Scan for the cell matching the given text and deliver its (X, Y) coordinate at center. 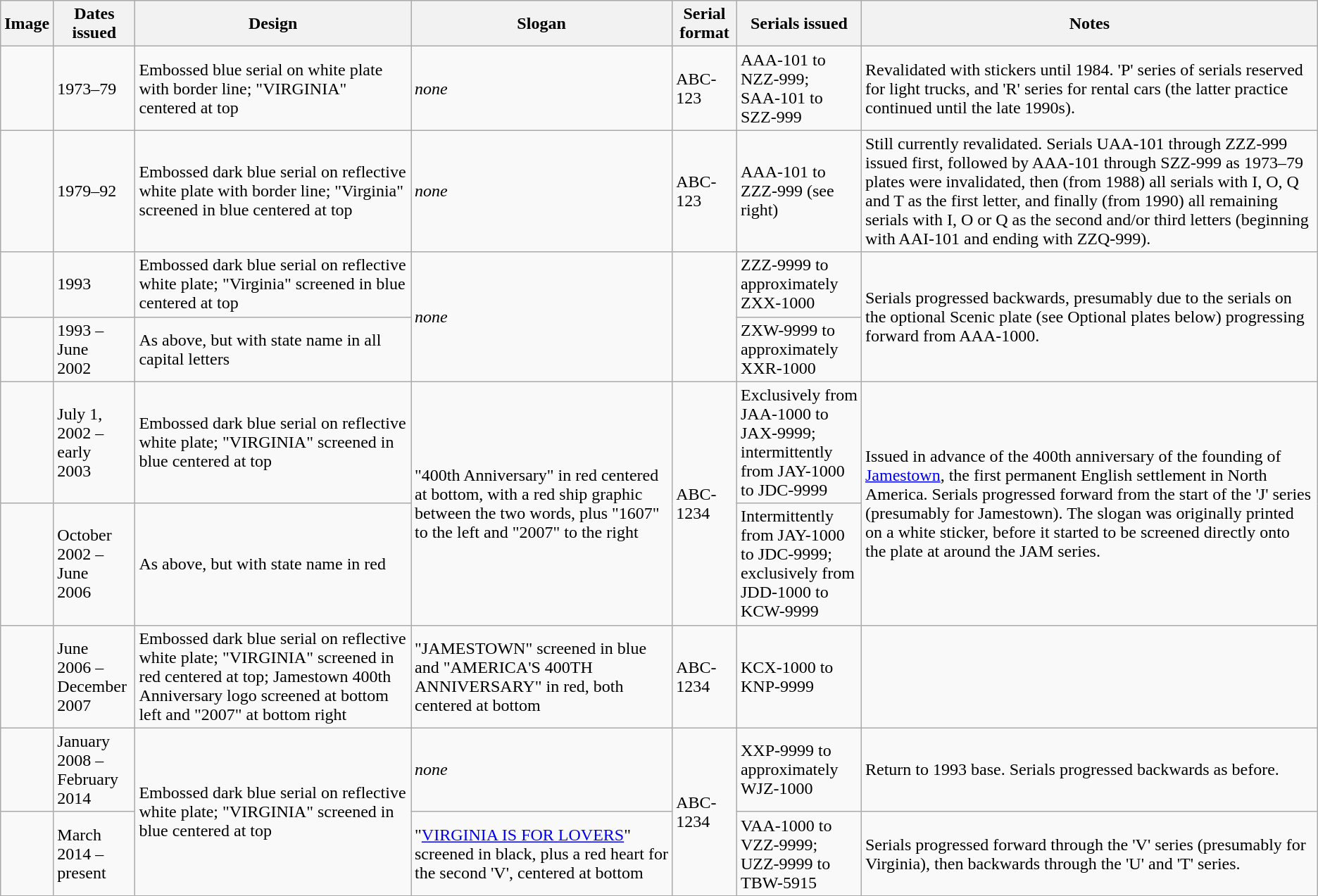
1993 – June2002 (94, 349)
1973–79 (94, 89)
AAA-101 to NZZ-999;SAA-101 to SZZ-999 (798, 89)
Design (273, 24)
January 2008 – February 2014 (94, 770)
Embossed blue serial on white plate with border line; "VIRGINIA" centered at top (273, 89)
Notes (1089, 24)
"400th Anniversary" in red centered at bottom, with a red ship graphic between the two words, plus "1607" to the left and "2007" to the right (542, 503)
Slogan (542, 24)
Serials issued (798, 24)
XXP-9999 to approximately WJZ-1000 (798, 770)
Image (27, 24)
Return to 1993 base. Serials progressed backwards as before. (1089, 770)
AAA-101 to ZZZ-999 (see right) (798, 191)
As above, but with state name in red (273, 564)
Serial format (705, 24)
1979–92 (94, 191)
March 2014 – present (94, 853)
Intermittently from JAY-1000 to JDC-9999; exclusively from JDD-1000 to KCW-9999 (798, 564)
Embossed dark blue serial on reflective white plate with border line; "Virginia" screened in blue centered at top (273, 191)
June2006 – December 2007 (94, 676)
ZZZ-9999 to approximately ZXX-1000 (798, 284)
July 1, 2002 – early2003 (94, 442)
Serials progressed forward through the 'V' series (presumably for Virginia), then backwards through the 'U' and 'T' series. (1089, 853)
Dates issued (94, 24)
VAA-1000 to VZZ-9999; UZZ-9999 to TBW-5915 (798, 853)
As above, but with state name in all capital letters (273, 349)
1993 (94, 284)
October 2002 – June2006 (94, 564)
"JAMESTOWN" screened in blue and "AMERICA'S 400TH ANNIVERSARY" in red, both centered at bottom (542, 676)
"VIRGINIA IS FOR LOVERS" screened in black, plus a red heart for the second 'V', centered at bottom (542, 853)
ZXW-9999 to approximately XXR-1000 (798, 349)
KCX-1000 to KNP-9999 (798, 676)
Exclusively from JAA-1000 to JAX-9999; intermittently from JAY-1000 to JDC-9999 (798, 442)
Embossed dark blue serial on reflective white plate; "Virginia" screened in blue centered at top (273, 284)
